Pinpoint the cell where the given text exists, returning its [X, Y] midpoint coordinate. 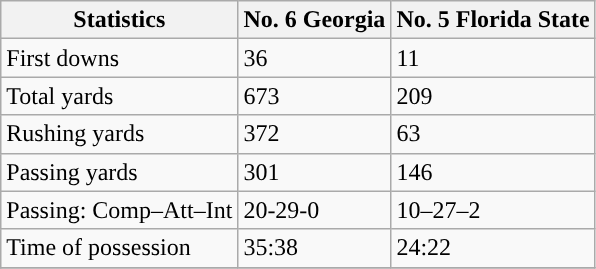
Statistics [120, 20]
Time of possession [120, 248]
20-29-0 [314, 210]
Passing: Comp–Att–Int [120, 210]
Passing yards [120, 172]
146 [493, 172]
35:38 [314, 248]
301 [314, 172]
No. 5 Florida State [493, 20]
24:22 [493, 248]
Total yards [120, 96]
372 [314, 134]
36 [314, 58]
209 [493, 96]
No. 6 Georgia [314, 20]
Rushing yards [120, 134]
First downs [120, 58]
63 [493, 134]
11 [493, 58]
10–27–2 [493, 210]
673 [314, 96]
